Find where the given text appears and provide that cell's center as (X, Y) coordinate. 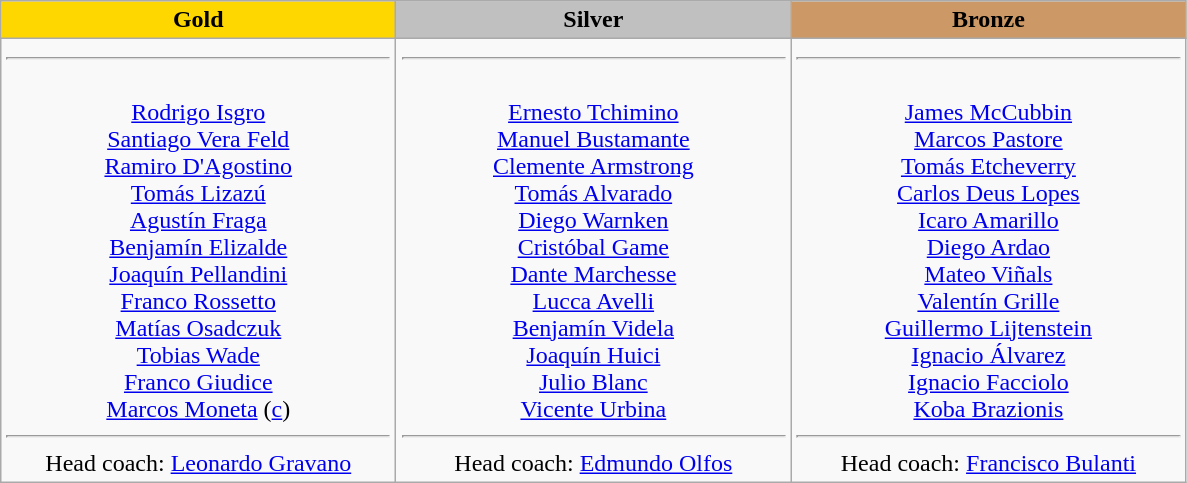
Gold (198, 20)
Bronze (988, 20)
Silver (594, 20)
